Identify which cell holds the provided text, then report its (x, y) central coordinate. 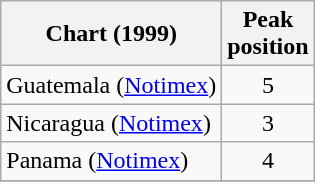
Guatemala (Notimex) (112, 85)
Panama (Notimex) (112, 161)
3 (268, 123)
4 (268, 161)
5 (268, 85)
Nicaragua (Notimex) (112, 123)
Chart (1999) (112, 34)
Peakposition (268, 34)
